From the cell containing the given text, extract its center point as [x, y] coordinate. 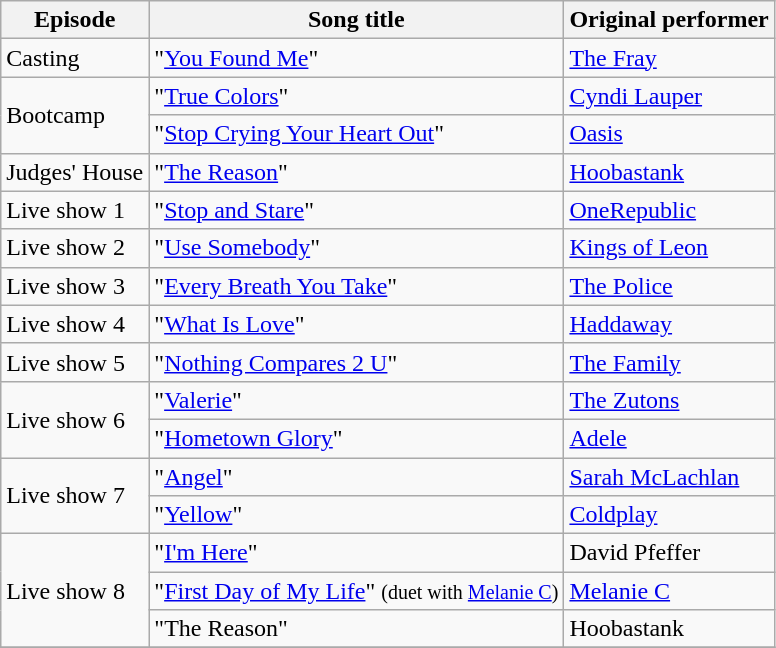
Live show 2 [75, 248]
"You Found Me" [356, 58]
"Every Breath You Take" [356, 286]
Melanie C [669, 591]
The Fray [669, 58]
"Yellow" [356, 515]
OneRepublic [669, 210]
Adele [669, 438]
Live show 4 [75, 324]
Haddaway [669, 324]
"First Day of My Life" (duet with Melanie C) [356, 591]
Cyndi Lauper [669, 96]
David Pfeffer [669, 553]
"Angel" [356, 477]
Episode [75, 20]
Coldplay [669, 515]
Kings of Leon [669, 248]
"Stop Crying Your Heart Out" [356, 134]
"I'm Here" [356, 553]
"Use Somebody" [356, 248]
Live show 5 [75, 362]
Oasis [669, 134]
"Hometown Glory" [356, 438]
"Stop and Stare" [356, 210]
Live show 1 [75, 210]
Casting [75, 58]
"What Is Love" [356, 324]
Sarah McLachlan [669, 477]
"Valerie" [356, 400]
The Zutons [669, 400]
The Police [669, 286]
"True Colors" [356, 96]
Live show 3 [75, 286]
Live show 8 [75, 591]
Live show 6 [75, 419]
Original performer [669, 20]
Live show 7 [75, 496]
Bootcamp [75, 115]
Judges' House [75, 172]
The Family [669, 362]
"Nothing Compares 2 U" [356, 362]
Song title [356, 20]
